For the text-containing cell, return its midpoint in (x, y) coordinate format. 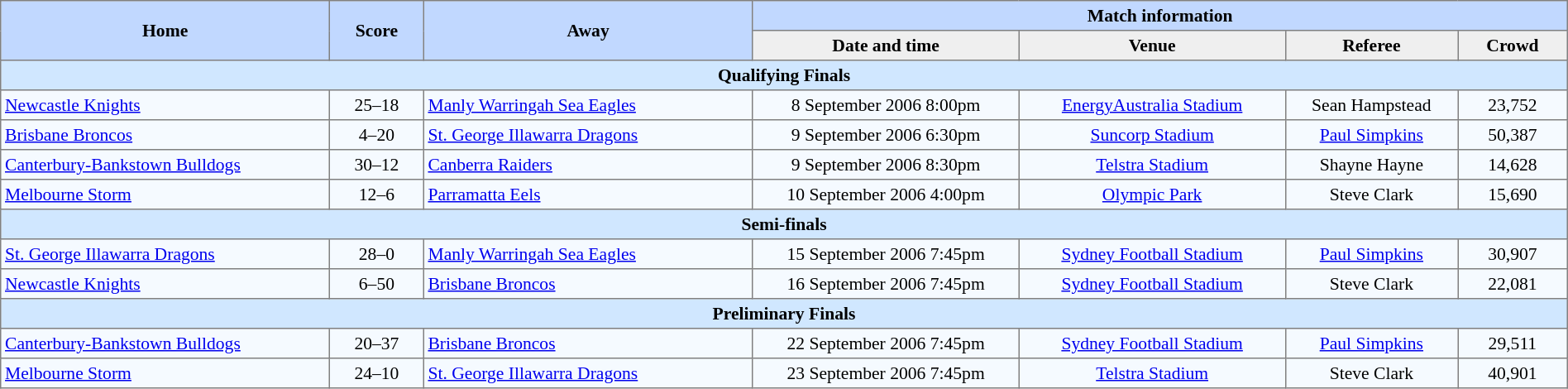
Venue (1152, 46)
EnergyAustralia Stadium (1152, 105)
Canberra Raiders (588, 165)
29,511 (1513, 343)
40,901 (1513, 373)
23,752 (1513, 105)
10 September 2006 4:00pm (886, 194)
20–37 (377, 343)
Away (588, 31)
8 September 2006 8:00pm (886, 105)
6–50 (377, 284)
25–18 (377, 105)
50,387 (1513, 135)
22,081 (1513, 284)
12–6 (377, 194)
24–10 (377, 373)
Parramatta Eels (588, 194)
Home (165, 31)
15,690 (1513, 194)
Score (377, 31)
9 September 2006 6:30pm (886, 135)
14,628 (1513, 165)
Sean Hampstead (1371, 105)
Preliminary Finals (784, 314)
Qualifying Finals (784, 75)
Crowd (1513, 46)
23 September 2006 7:45pm (886, 373)
Semi-finals (784, 224)
Match information (1159, 16)
4–20 (377, 135)
30–12 (377, 165)
28–0 (377, 254)
Olympic Park (1152, 194)
15 September 2006 7:45pm (886, 254)
30,907 (1513, 254)
Date and time (886, 46)
Referee (1371, 46)
16 September 2006 7:45pm (886, 284)
22 September 2006 7:45pm (886, 343)
Shayne Hayne (1371, 165)
9 September 2006 8:30pm (886, 165)
Suncorp Stadium (1152, 135)
